Capture the cell that displays the provided text and extract its [X, Y] central coordinate. 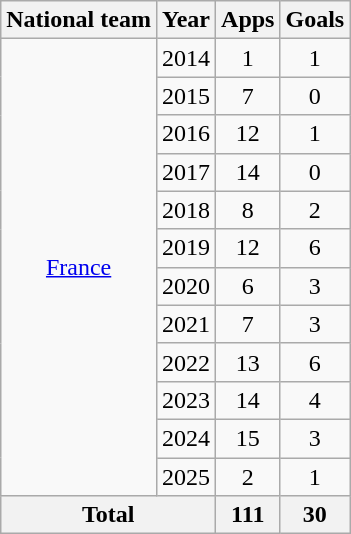
2025 [186, 477]
2020 [186, 286]
2022 [186, 362]
15 [248, 438]
France [79, 268]
13 [248, 362]
30 [315, 515]
2024 [186, 438]
2019 [186, 248]
2018 [186, 210]
National team [79, 20]
Apps [248, 20]
2017 [186, 172]
2023 [186, 400]
Goals [315, 20]
2021 [186, 324]
111 [248, 515]
Year [186, 20]
2015 [186, 96]
Total [108, 515]
4 [315, 400]
2014 [186, 58]
8 [248, 210]
2016 [186, 134]
